Return (X, Y) of the center of cell containing provided text 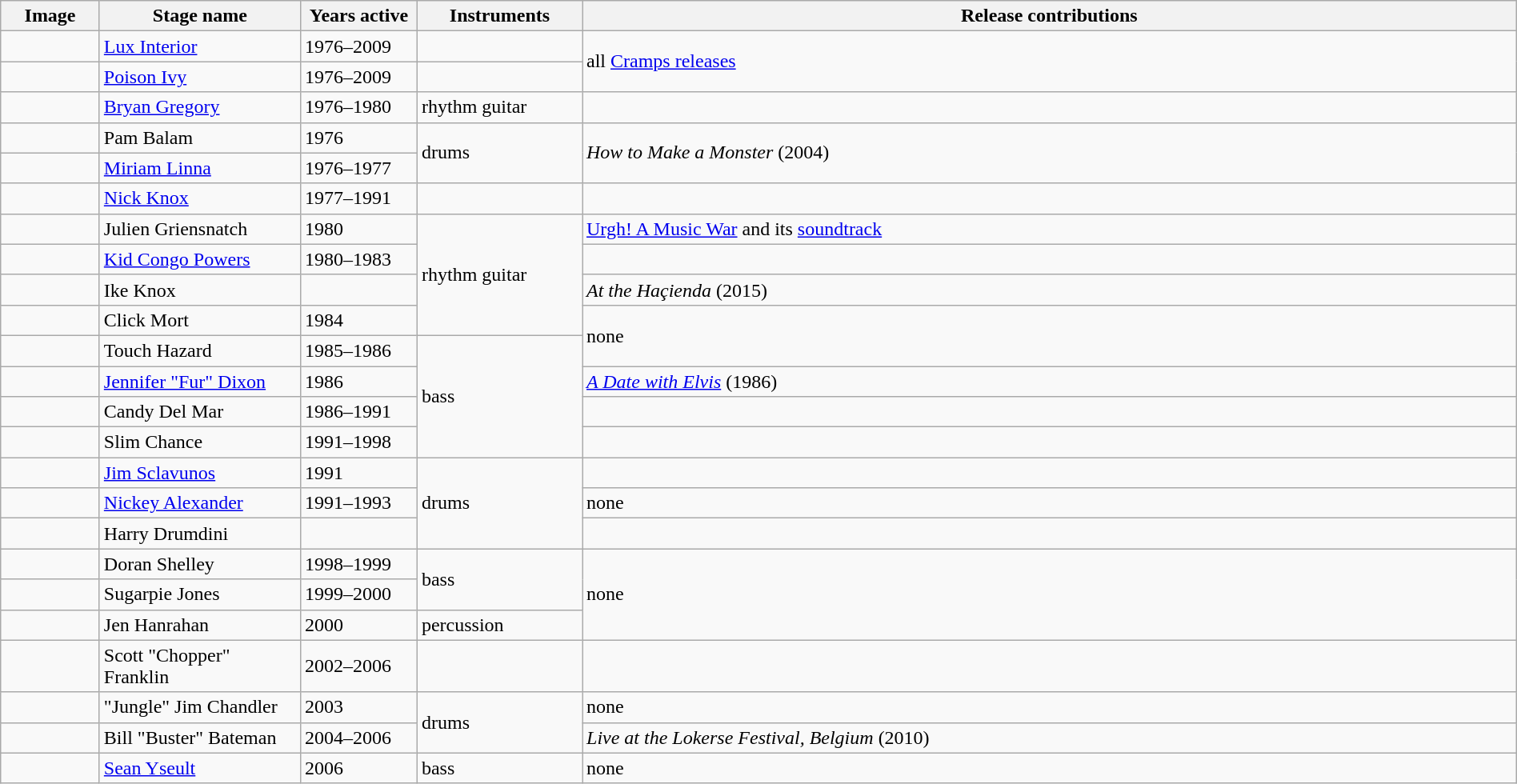
1977–1991 (358, 198)
How to Make a Monster (2004) (1050, 153)
1976–1977 (358, 168)
1976–1980 (358, 107)
2002–2006 (358, 666)
1984 (358, 320)
Bryan Gregory (200, 107)
1991 (358, 473)
Click Mort (200, 320)
1980 (358, 229)
Slim Chance (200, 442)
Touch Hazard (200, 350)
Harry Drumdini (200, 534)
1980–1983 (358, 259)
1998–1999 (358, 564)
Jennifer "Fur" Dixon (200, 382)
Julien Griensnatch (200, 229)
1991–1998 (358, 442)
Nickey Alexander (200, 503)
2006 (358, 768)
At the Haçienda (2015) (1050, 290)
Live at the Lokerse Festival, Belgium (2010) (1050, 738)
Ike Knox (200, 290)
Doran Shelley (200, 564)
Candy Del Mar (200, 412)
2003 (358, 707)
1985–1986 (358, 350)
Kid Congo Powers (200, 259)
Instruments (499, 16)
Bill "Buster" Bateman (200, 738)
2000 (358, 625)
"Jungle" Jim Chandler (200, 707)
1999–2000 (358, 594)
1986 (358, 382)
Release contributions (1050, 16)
Scott "Chopper" Franklin (200, 666)
Poison Ivy (200, 77)
Jen Hanrahan (200, 625)
A Date with Elvis (1986) (1050, 382)
Stage name (200, 16)
1991–1993 (358, 503)
Sean Yseult (200, 768)
2004–2006 (358, 738)
Nick Knox (200, 198)
all Cramps releases (1050, 62)
Image (50, 16)
Years active (358, 16)
Urgh! A Music War and its soundtrack (1050, 229)
Lux Interior (200, 46)
Sugarpie Jones (200, 594)
Pam Balam (200, 138)
Jim Sclavunos (200, 473)
1976 (358, 138)
percussion (499, 625)
1986–1991 (358, 412)
Miriam Linna (200, 168)
